Determine the [X, Y] coordinate at the center of the cell enclosing the given text.  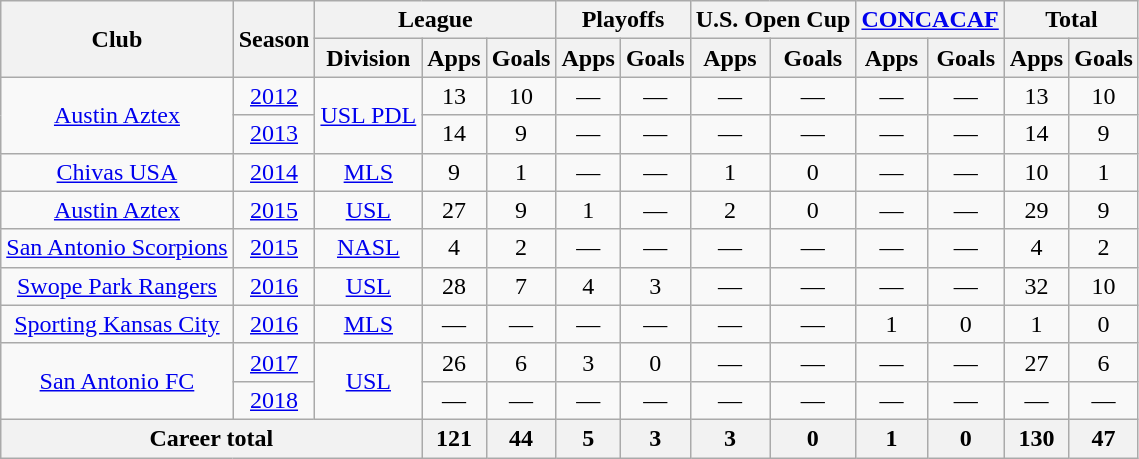
2012 [274, 96]
Division [368, 58]
Swope Park Rangers [117, 286]
2017 [274, 362]
League [436, 20]
28 [454, 286]
7 [521, 286]
121 [454, 438]
26 [454, 362]
2014 [274, 172]
Season [274, 39]
San Antonio FC [117, 381]
CONCACAF [930, 20]
Sporting Kansas City [117, 324]
47 [1104, 438]
130 [1036, 438]
Career total [212, 438]
USL PDL [368, 115]
32 [1036, 286]
San Antonio Scorpions [117, 248]
Chivas USA [117, 172]
2013 [274, 134]
5 [588, 438]
Total [1071, 20]
44 [521, 438]
29 [1036, 210]
2018 [274, 400]
Club [117, 39]
U.S. Open Cup [773, 20]
NASL [368, 248]
Playoffs [623, 20]
